Find where the given text appears and provide that cell's center as (x, y) coordinate. 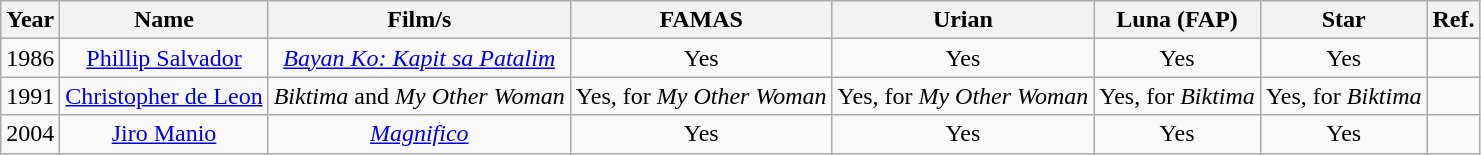
Jiro Manio (164, 134)
Year (30, 20)
Magnifico (419, 134)
1991 (30, 96)
Bayan Ko: Kapit sa Patalim (419, 58)
Film/s (419, 20)
1986 (30, 58)
Star (1344, 20)
Christopher de Leon (164, 96)
Ref. (1454, 20)
Urian (963, 20)
Name (164, 20)
2004 (30, 134)
FAMAS (701, 20)
Biktima and My Other Woman (419, 96)
Luna (FAP) (1178, 20)
Phillip Salvador (164, 58)
